Capture the cell that displays the provided text and extract its (x, y) central coordinate. 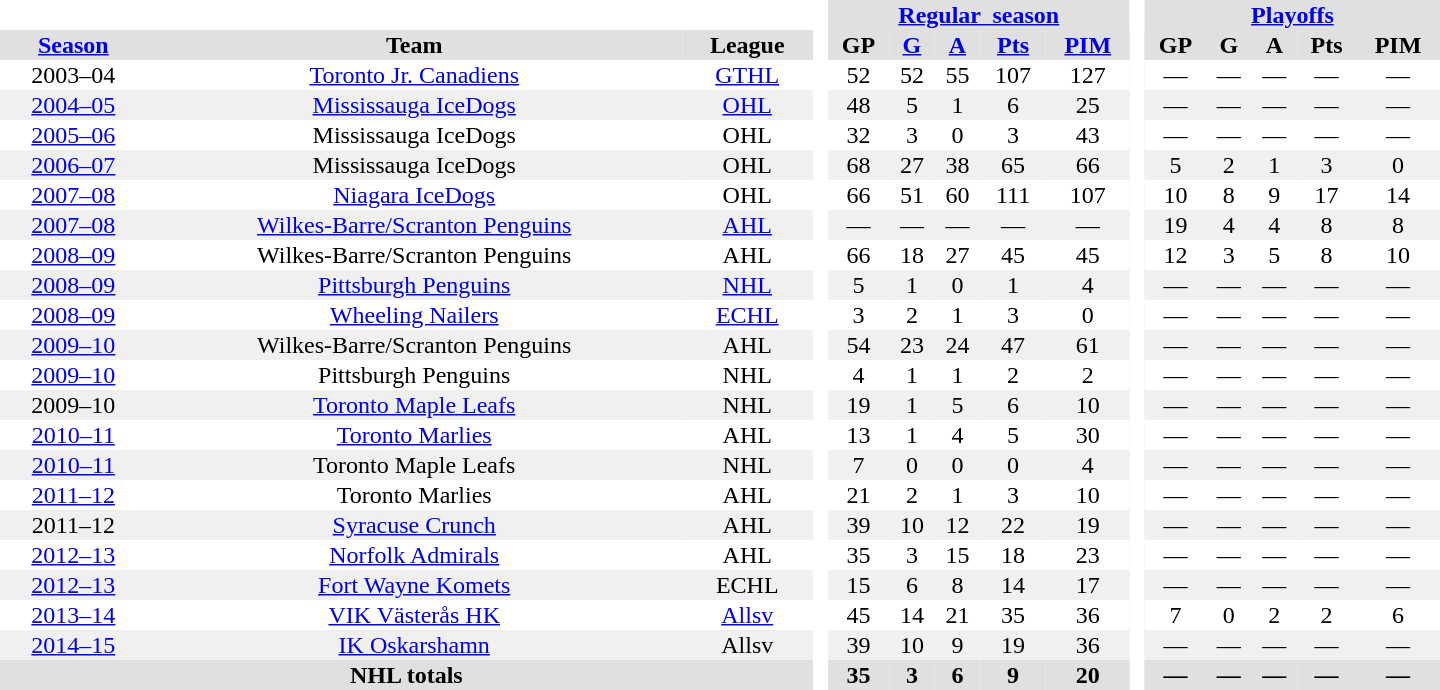
2006–07 (74, 165)
48 (858, 105)
127 (1088, 75)
GTHL (748, 75)
20 (1088, 675)
Regular season (979, 15)
Norfolk Admirals (414, 555)
VIK Västerås HK (414, 615)
Fort Wayne Komets (414, 585)
25 (1088, 105)
111 (1013, 195)
Toronto Jr. Canadiens (414, 75)
38 (958, 165)
60 (958, 195)
61 (1088, 345)
55 (958, 75)
NHL totals (406, 675)
2004–05 (74, 105)
51 (912, 195)
24 (958, 345)
2003–04 (74, 75)
43 (1088, 135)
30 (1088, 435)
22 (1013, 525)
Season (74, 45)
65 (1013, 165)
68 (858, 165)
2014–15 (74, 645)
32 (858, 135)
Wheeling Nailers (414, 315)
League (748, 45)
2013–14 (74, 615)
13 (858, 435)
IK Oskarshamn (414, 645)
47 (1013, 345)
2005–06 (74, 135)
Syracuse Crunch (414, 525)
54 (858, 345)
Niagara IceDogs (414, 195)
Team (414, 45)
Playoffs (1292, 15)
